Locate the cell with the specified text and output its [X, Y] center coordinate. 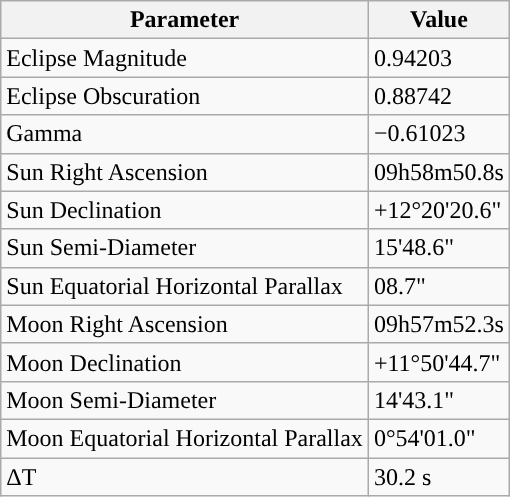
09h58m50.8s [438, 172]
15'48.6" [438, 248]
Sun Declination [185, 210]
Moon Declination [185, 362]
14'43.1" [438, 400]
Parameter [185, 20]
Moon Right Ascension [185, 324]
+12°20'20.6" [438, 210]
Eclipse Obscuration [185, 96]
ΔT [185, 477]
Sun Semi-Diameter [185, 248]
30.2 s [438, 477]
0.94203 [438, 58]
08.7" [438, 286]
0°54'01.0" [438, 438]
Moon Semi-Diameter [185, 400]
Eclipse Magnitude [185, 58]
09h57m52.3s [438, 324]
Gamma [185, 134]
−0.61023 [438, 134]
Sun Equatorial Horizontal Parallax [185, 286]
Moon Equatorial Horizontal Parallax [185, 438]
Value [438, 20]
+11°50'44.7" [438, 362]
0.88742 [438, 96]
Sun Right Ascension [185, 172]
